From the cell containing the given text, extract its center point as (X, Y) coordinate. 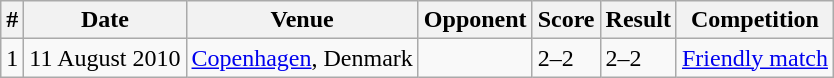
Friendly match (754, 58)
Result (638, 20)
Score (566, 20)
Competition (754, 20)
# (12, 20)
11 August 2010 (105, 58)
Date (105, 20)
Opponent (475, 20)
Copenhagen, Denmark (302, 58)
1 (12, 58)
Venue (302, 20)
